From the cell containing the given text, extract its center point as [X, Y] coordinate. 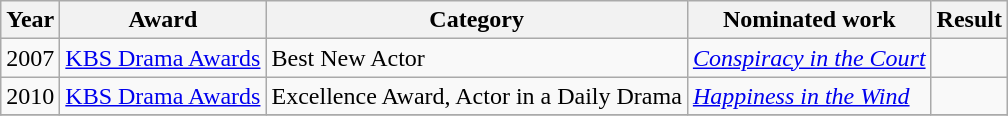
Nominated work [809, 20]
Happiness in the Wind [809, 96]
Result [969, 20]
Year [30, 20]
2007 [30, 58]
Excellence Award, Actor in a Daily Drama [476, 96]
Category [476, 20]
Conspiracy in the Court [809, 58]
Award [163, 20]
2010 [30, 96]
Best New Actor [476, 58]
